Provide the [X, Y] coordinate of the cell's center where the given text is located.  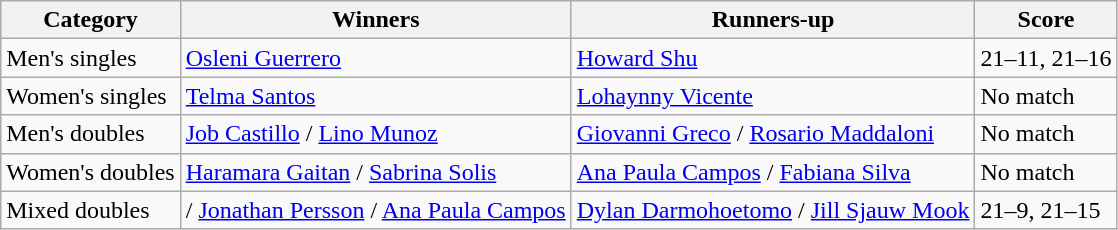
Category [90, 20]
Job Castillo / Lino Munoz [376, 134]
Women's doubles [90, 172]
/ Jonathan Persson / Ana Paula Campos [376, 210]
Winners [376, 20]
Score [1046, 20]
Howard Shu [773, 58]
Ana Paula Campos / Fabiana Silva [773, 172]
Lohaynny Vicente [773, 96]
21–9, 21–15 [1046, 210]
Men's doubles [90, 134]
Haramara Gaitan / Sabrina Solis [376, 172]
Dylan Darmohoetomo / Jill Sjauw Mook [773, 210]
Men's singles [90, 58]
Mixed doubles [90, 210]
Runners-up [773, 20]
Women's singles [90, 96]
Osleni Guerrero [376, 58]
Giovanni Greco / Rosario Maddaloni [773, 134]
Telma Santos [376, 96]
21–11, 21–16 [1046, 58]
